Scan for the cell matching the given text and deliver its [x, y] coordinate at center. 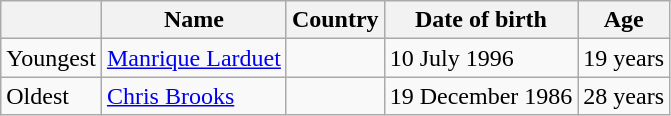
Manrique Larduet [194, 58]
Chris Brooks [194, 96]
Country [335, 20]
19 years [624, 58]
Age [624, 20]
Youngest [52, 58]
10 July 1996 [481, 58]
28 years [624, 96]
19 December 1986 [481, 96]
Name [194, 20]
Oldest [52, 96]
Date of birth [481, 20]
